Determine the [X, Y] coordinate at the center of the cell enclosing the given text.  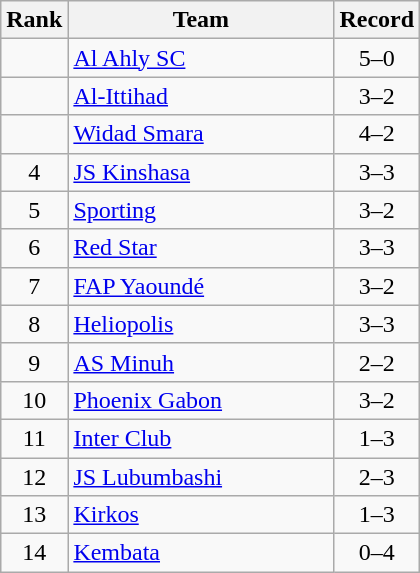
Rank [34, 20]
Kirkos [201, 515]
2–2 [377, 362]
14 [34, 553]
Sporting [201, 210]
9 [34, 362]
4–2 [377, 134]
12 [34, 477]
8 [34, 324]
10 [34, 400]
JS Kinshasa [201, 172]
Heliopolis [201, 324]
4 [34, 172]
2–3 [377, 477]
AS Minuh [201, 362]
FAP Yaoundé [201, 286]
Inter Club [201, 438]
Team [201, 20]
Kembata [201, 553]
13 [34, 515]
Widad Smara [201, 134]
Al-Ittihad [201, 96]
Record [377, 20]
Phoenix Gabon [201, 400]
7 [34, 286]
Al Ahly SC [201, 58]
Red Star [201, 248]
6 [34, 248]
11 [34, 438]
0–4 [377, 553]
5 [34, 210]
JS Lubumbashi [201, 477]
5–0 [377, 58]
